From the cell containing the given text, extract its center point as (x, y) coordinate. 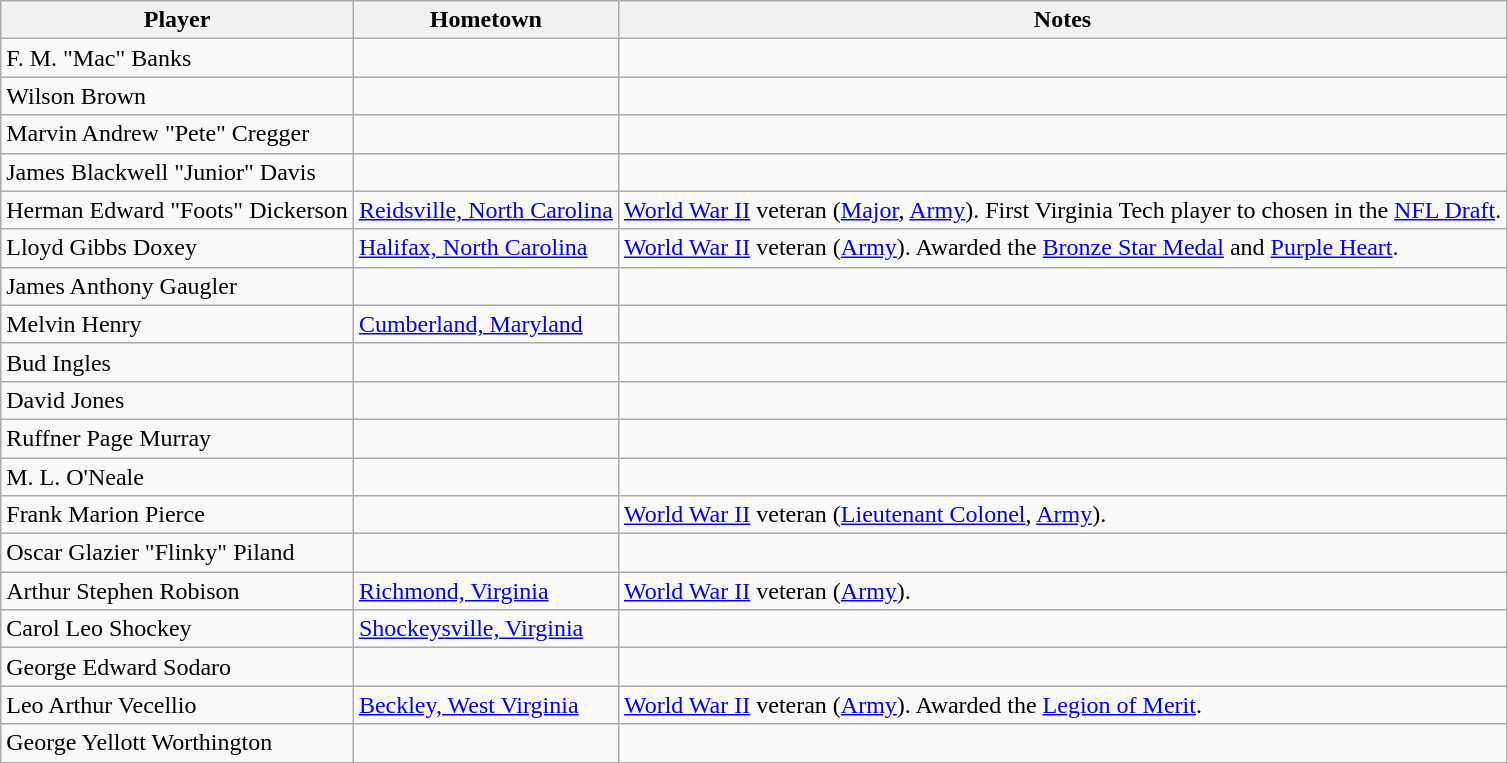
Wilson Brown (178, 96)
Carol Leo Shockey (178, 629)
World War II veteran (Army). (1062, 591)
Hometown (486, 20)
Arthur Stephen Robison (178, 591)
Ruffner Page Murray (178, 438)
Reidsville, North Carolina (486, 210)
Melvin Henry (178, 324)
Marvin Andrew "Pete" Cregger (178, 134)
Cumberland, Maryland (486, 324)
George Edward Sodaro (178, 667)
F. M. "Mac" Banks (178, 58)
Bud Ingles (178, 362)
Shockeysville, Virginia (486, 629)
Oscar Glazier "Flinky" Piland (178, 553)
James Blackwell "Junior" Davis (178, 172)
James Anthony Gaugler (178, 286)
Lloyd Gibbs Doxey (178, 248)
Beckley, West Virginia (486, 705)
Herman Edward "Foots" Dickerson (178, 210)
M. L. O'Neale (178, 477)
Player (178, 20)
George Yellott Worthington (178, 743)
World War II veteran (Lieutenant Colonel, Army). (1062, 515)
World War II veteran (Major, Army). First Virginia Tech player to chosen in the NFL Draft. (1062, 210)
Leo Arthur Vecellio (178, 705)
Notes (1062, 20)
World War II veteran (Army). Awarded the Bronze Star Medal and Purple Heart. (1062, 248)
Richmond, Virginia (486, 591)
Halifax, North Carolina (486, 248)
World War II veteran (Army). Awarded the Legion of Merit. (1062, 705)
David Jones (178, 400)
Frank Marion Pierce (178, 515)
